From the cell containing the given text, extract its center point as (x, y) coordinate. 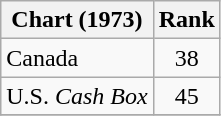
U.S. Cash Box (77, 96)
38 (186, 58)
Canada (77, 58)
45 (186, 96)
Rank (186, 20)
Chart (1973) (77, 20)
